Determine the [x, y] coordinate at the center of the cell enclosing the given text.  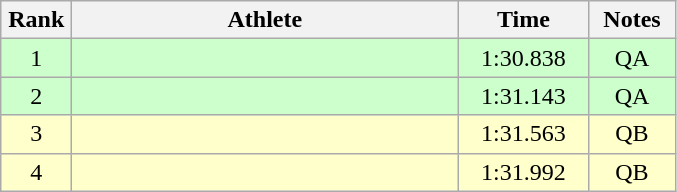
2 [36, 96]
4 [36, 172]
1:31.563 [524, 134]
Notes [632, 20]
1:31.992 [524, 172]
3 [36, 134]
1 [36, 58]
Rank [36, 20]
Time [524, 20]
1:30.838 [524, 58]
Athlete [265, 20]
1:31.143 [524, 96]
